Determine the (X, Y) coordinate at the center of the cell enclosing the given text.  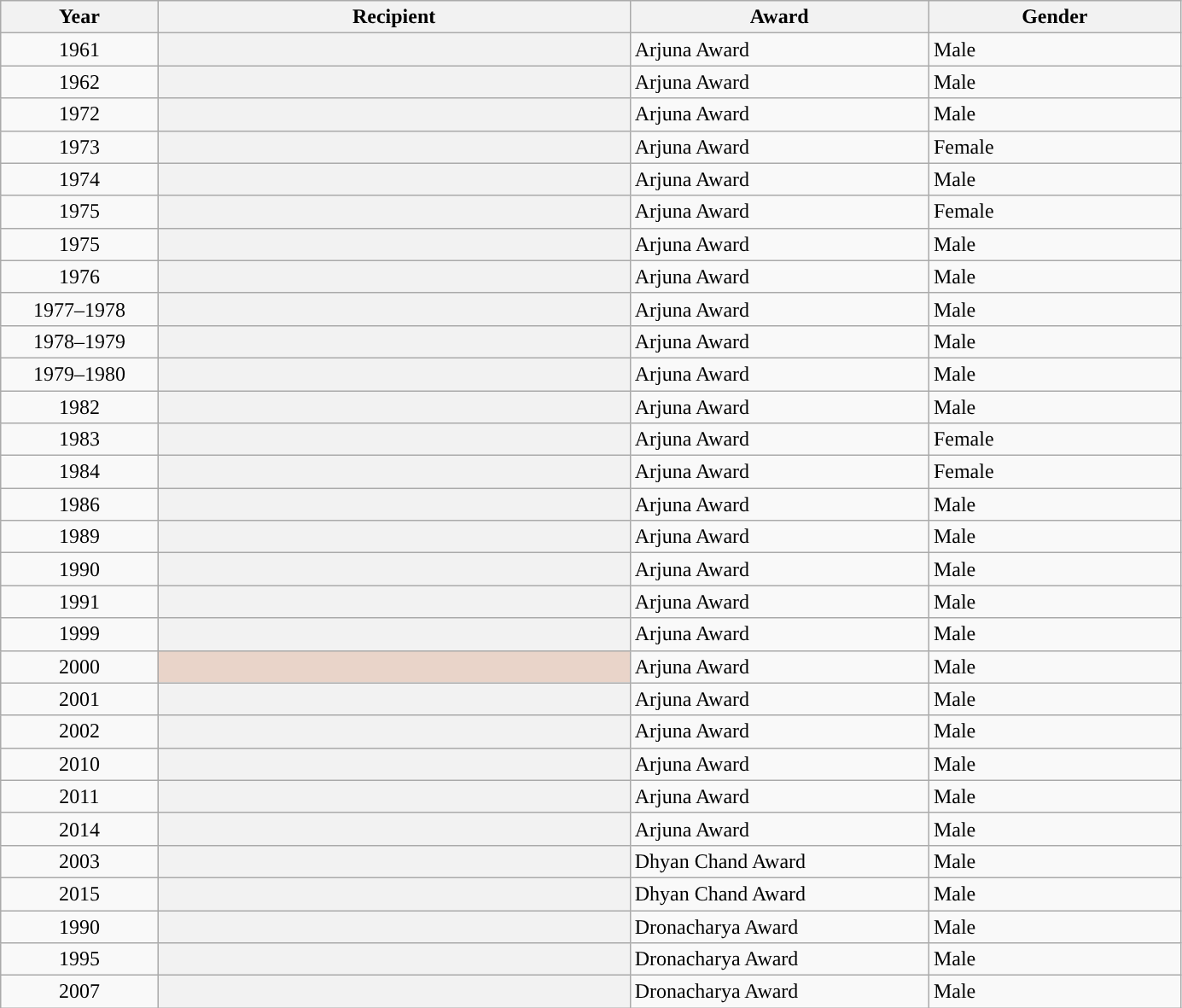
2002 (79, 731)
1986 (79, 504)
1961 (79, 50)
2001 (79, 699)
1989 (79, 537)
1973 (79, 147)
1991 (79, 602)
2011 (79, 796)
2003 (79, 861)
1984 (79, 472)
Year (79, 17)
2015 (79, 894)
1974 (79, 179)
2007 (79, 992)
1962 (79, 82)
Gender (1055, 17)
1972 (79, 114)
1977–1978 (79, 309)
1978–1979 (79, 341)
1983 (79, 440)
1982 (79, 407)
2014 (79, 829)
2010 (79, 764)
Recipient (394, 17)
1995 (79, 959)
1976 (79, 277)
1979–1980 (79, 374)
Award (779, 17)
2000 (79, 667)
1999 (79, 634)
